Extract the (x, y) coordinate from the center of the cell holding the provided text.  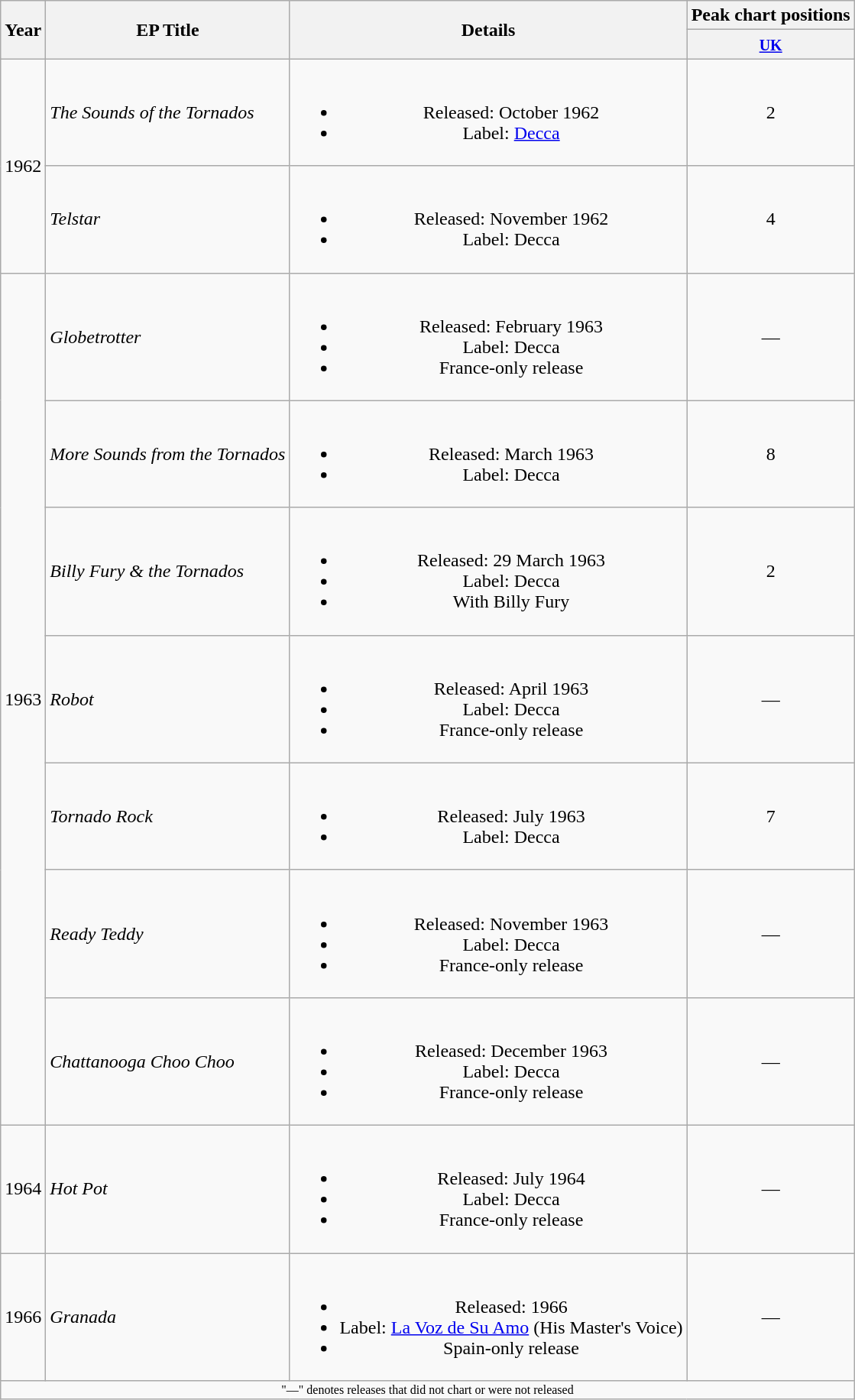
Peak chart positions (770, 15)
1963 (23, 698)
Robot (168, 698)
Released: March 1963Label: Decca (488, 454)
4 (770, 219)
Released: July 1964Label: DeccaFrance-only release (488, 1189)
The Sounds of the Tornados (168, 112)
Released: November 1962Label: Decca (488, 219)
Globetrotter (168, 336)
Released: 29 March 1963Label: DeccaWith Billy Fury (488, 572)
Released: 1966Label: La Voz de Su Amo (His Master's Voice)Spain-only release (488, 1317)
1964 (23, 1189)
Details (488, 30)
Hot Pot (168, 1189)
Released: December 1963Label: DeccaFrance-only release (488, 1061)
EP Title (168, 30)
Ready Teddy (168, 934)
More Sounds from the Tornados (168, 454)
"—" denotes releases that did not chart or were not released (428, 1390)
Released: July 1963Label: Decca (488, 816)
Chattanooga Choo Choo (168, 1061)
Year (23, 30)
Tornado Rock (168, 816)
8 (770, 454)
1962 (23, 166)
Released: February 1963Label: DeccaFrance-only release (488, 336)
7 (770, 816)
1966 (23, 1317)
Billy Fury & the Tornados (168, 572)
Released: October 1962Label: Decca (488, 112)
Released: April 1963Label: DeccaFrance-only release (488, 698)
Telstar (168, 219)
UK (770, 44)
Granada (168, 1317)
Released: November 1963Label: DeccaFrance-only release (488, 934)
